Output the (x, y) coordinate of the center of the cell containing the given text.  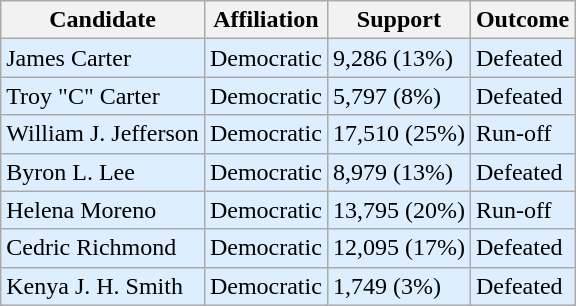
1,749 (3%) (398, 286)
William J. Jefferson (103, 134)
9,286 (13%) (398, 58)
Candidate (103, 20)
Helena Moreno (103, 210)
Troy "C" Carter (103, 96)
17,510 (25%) (398, 134)
Kenya J. H. Smith (103, 286)
5,797 (8%) (398, 96)
Support (398, 20)
Outcome (522, 20)
Affiliation (266, 20)
13,795 (20%) (398, 210)
12,095 (17%) (398, 248)
8,979 (13%) (398, 172)
Byron L. Lee (103, 172)
James Carter (103, 58)
Cedric Richmond (103, 248)
